Output the [X, Y] coordinate of the center of the cell containing the given text.  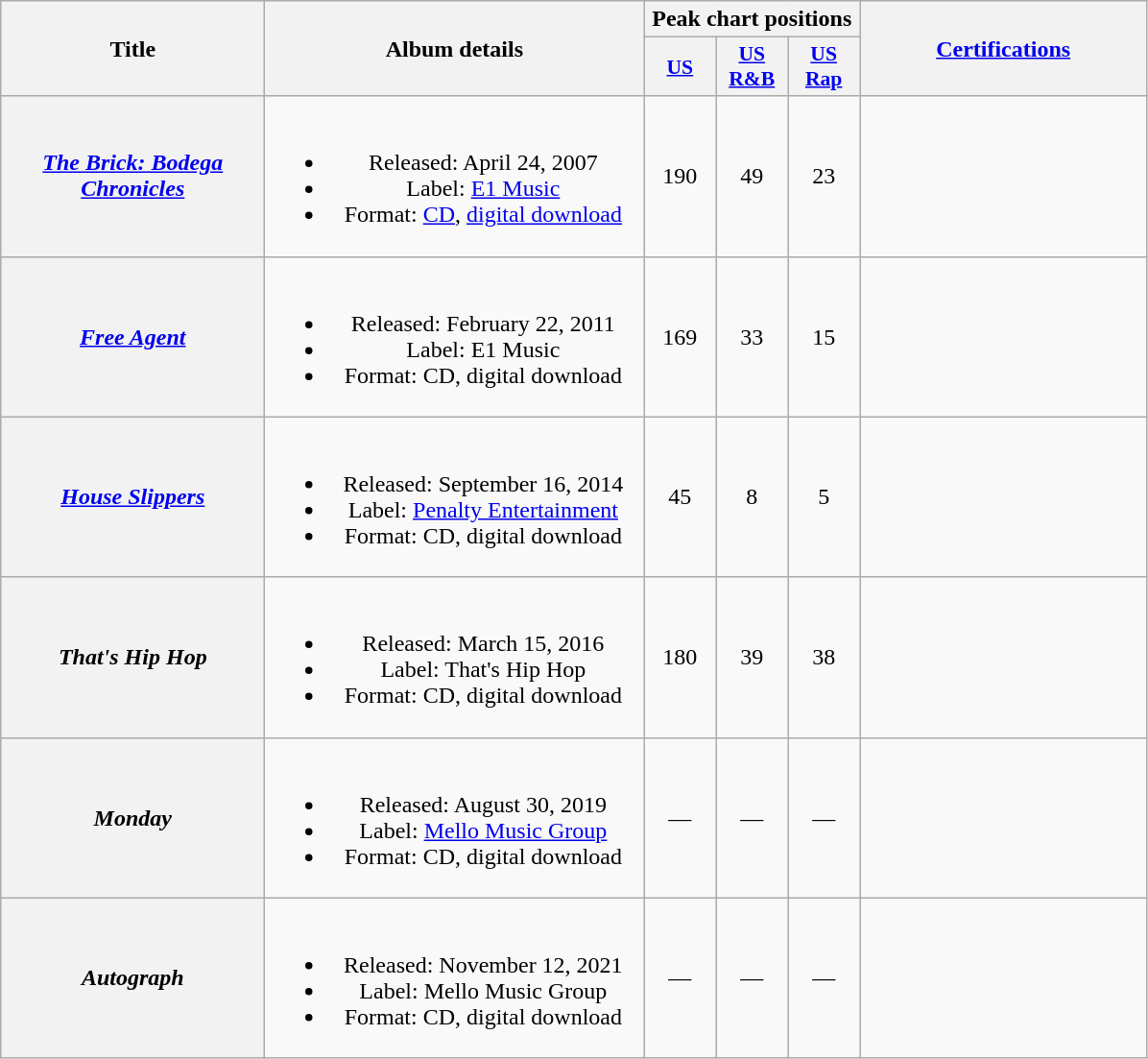
Certifications [1004, 48]
Released: August 30, 2019Label: Mello Music GroupFormat: CD, digital download [455, 818]
Title [132, 48]
190 [680, 177]
US R&B [753, 67]
US Rap [824, 67]
Released: April 24, 2007Label: E1 MusicFormat: CD, digital download [455, 177]
Released: November 12, 2021Label: Mello Music GroupFormat: CD, digital download [455, 977]
The Brick: Bodega Chronicles [132, 177]
169 [680, 336]
33 [753, 336]
Free Agent [132, 336]
5 [824, 497]
23 [824, 177]
Monday [132, 818]
US [680, 67]
Released: September 16, 2014Label: Penalty EntertainmentFormat: CD, digital download [455, 497]
45 [680, 497]
38 [824, 657]
Album details [455, 48]
180 [680, 657]
House Slippers [132, 497]
That's Hip Hop [132, 657]
Peak chart positions [753, 19]
15 [824, 336]
8 [753, 497]
Released: February 22, 2011Label: E1 MusicFormat: CD, digital download [455, 336]
49 [753, 177]
39 [753, 657]
Released: March 15, 2016Label: That's Hip HopFormat: CD, digital download [455, 657]
Autograph [132, 977]
